Search for the cell housing the specified text and yield its (X, Y) center coordinate. 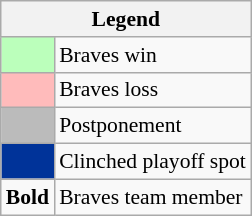
Clinched playoff spot (152, 162)
Bold (28, 197)
Legend (126, 19)
Braves win (152, 55)
Braves team member (152, 197)
Braves loss (152, 90)
Postponement (152, 126)
